Extract the (x, y) coordinate from the center of the cell holding the provided text.  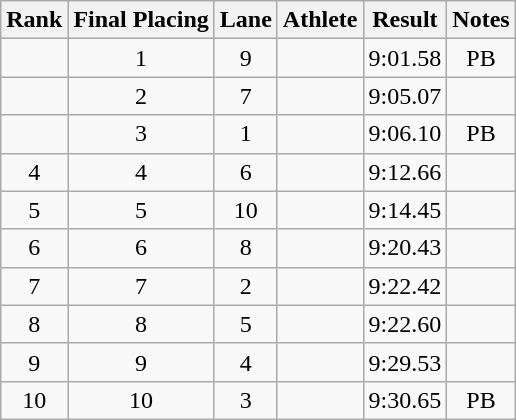
9:22.60 (405, 324)
9:20.43 (405, 248)
9:14.45 (405, 210)
Lane (246, 20)
Final Placing (141, 20)
Notes (481, 20)
Result (405, 20)
9:06.10 (405, 134)
9:30.65 (405, 400)
9:22.42 (405, 286)
9:01.58 (405, 58)
9:12.66 (405, 172)
Rank (34, 20)
9:29.53 (405, 362)
9:05.07 (405, 96)
Athlete (320, 20)
